Provide the (X, Y) coordinate of the cell's center where the given text is located.  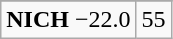
55 (154, 20)
NICH −22.0 (68, 20)
